Search for the cell housing the specified text and yield its (x, y) center coordinate. 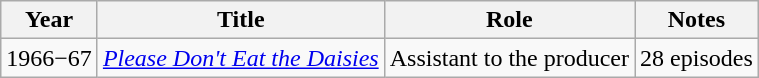
Year (50, 20)
Role (509, 20)
Please Don't Eat the Daisies (240, 58)
1966−67 (50, 58)
Assistant to the producer (509, 58)
Notes (697, 20)
Title (240, 20)
28 episodes (697, 58)
